Determine the [X, Y] coordinate at the center of the cell enclosing the given text.  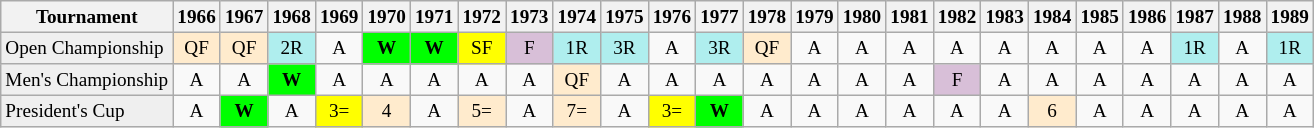
1976 [672, 17]
Men's Championship [87, 80]
Open Championship [87, 48]
1967 [244, 17]
1968 [292, 17]
1969 [339, 17]
Tournament [87, 17]
1983 [1005, 17]
1984 [1052, 17]
1986 [1147, 17]
1966 [197, 17]
2R [292, 48]
1988 [1242, 17]
1989 [1290, 17]
1972 [482, 17]
1982 [957, 17]
SF [482, 48]
1979 [815, 17]
1987 [1195, 17]
1973 [530, 17]
5= [482, 111]
4 [387, 111]
1970 [387, 17]
7= [577, 111]
1977 [720, 17]
President's Cup [87, 111]
6 [1052, 111]
1971 [434, 17]
1980 [862, 17]
1978 [767, 17]
1974 [577, 17]
1985 [1100, 17]
1975 [625, 17]
1981 [910, 17]
